Extract the [X, Y] coordinate from the center of the cell holding the provided text.  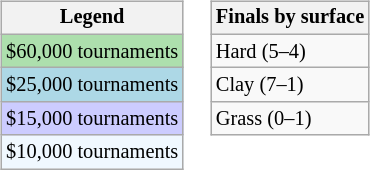
Legend [92, 18]
Finals by surface [290, 18]
$60,000 tournaments [92, 51]
$15,000 tournaments [92, 119]
Clay (7–1) [290, 85]
Grass (0–1) [290, 119]
Hard (5–4) [290, 51]
$25,000 tournaments [92, 85]
$10,000 tournaments [92, 152]
